Scan for the cell matching the given text and deliver its (X, Y) coordinate at center. 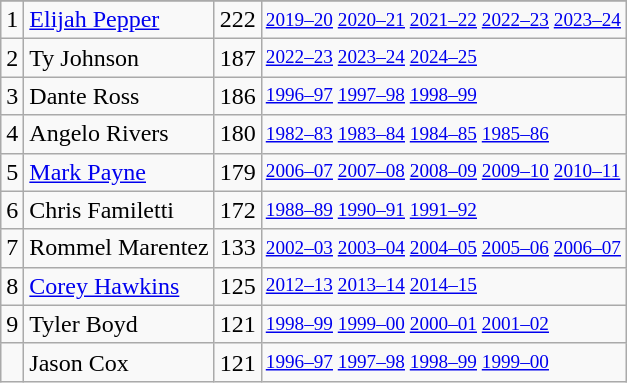
9 (12, 324)
1982–83 1983–84 1984–85 1985–86 (443, 134)
2006–07 2007–08 2008–09 2009–10 2010–11 (443, 172)
Ty Johnson (119, 58)
Tyler Boyd (119, 324)
179 (238, 172)
133 (238, 248)
Jason Cox (119, 362)
6 (12, 210)
1996–97 1997–98 1998–99 1999–00 (443, 362)
2 (12, 58)
1998–99 1999–00 2000–01 2001–02 (443, 324)
1 (12, 20)
2002–03 2003–04 2004–05 2005–06 2006–07 (443, 248)
Elijah Pepper (119, 20)
187 (238, 58)
1996–97 1997–98 1998–99 (443, 96)
5 (12, 172)
186 (238, 96)
Angelo Rivers (119, 134)
3 (12, 96)
125 (238, 286)
1988–89 1990–91 1991–92 (443, 210)
180 (238, 134)
Dante Ross (119, 96)
2012–13 2013–14 2014–15 (443, 286)
Corey Hawkins (119, 286)
Rommel Marentez (119, 248)
Chris Familetti (119, 210)
8 (12, 286)
7 (12, 248)
172 (238, 210)
2019–20 2020–21 2021–22 2022–23 2023–24 (443, 20)
2022–23 2023–24 2024–25 (443, 58)
222 (238, 20)
Mark Payne (119, 172)
4 (12, 134)
